Output the [X, Y] coordinate of the center of the cell containing the given text.  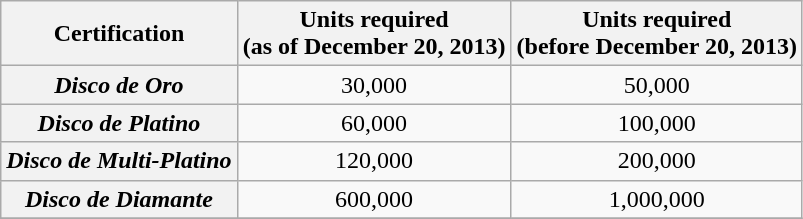
100,000 [656, 123]
50,000 [656, 85]
120,000 [374, 161]
Units required(before December 20, 2013) [656, 34]
Certification [119, 34]
Disco de Multi-Platino [119, 161]
Disco de Platino [119, 123]
Disco de Oro [119, 85]
200,000 [656, 161]
600,000 [374, 199]
Disco de Diamante [119, 199]
Units required(as of December 20, 2013) [374, 34]
30,000 [374, 85]
60,000 [374, 123]
1,000,000 [656, 199]
